From the cell containing the given text, extract its center point as [X, Y] coordinate. 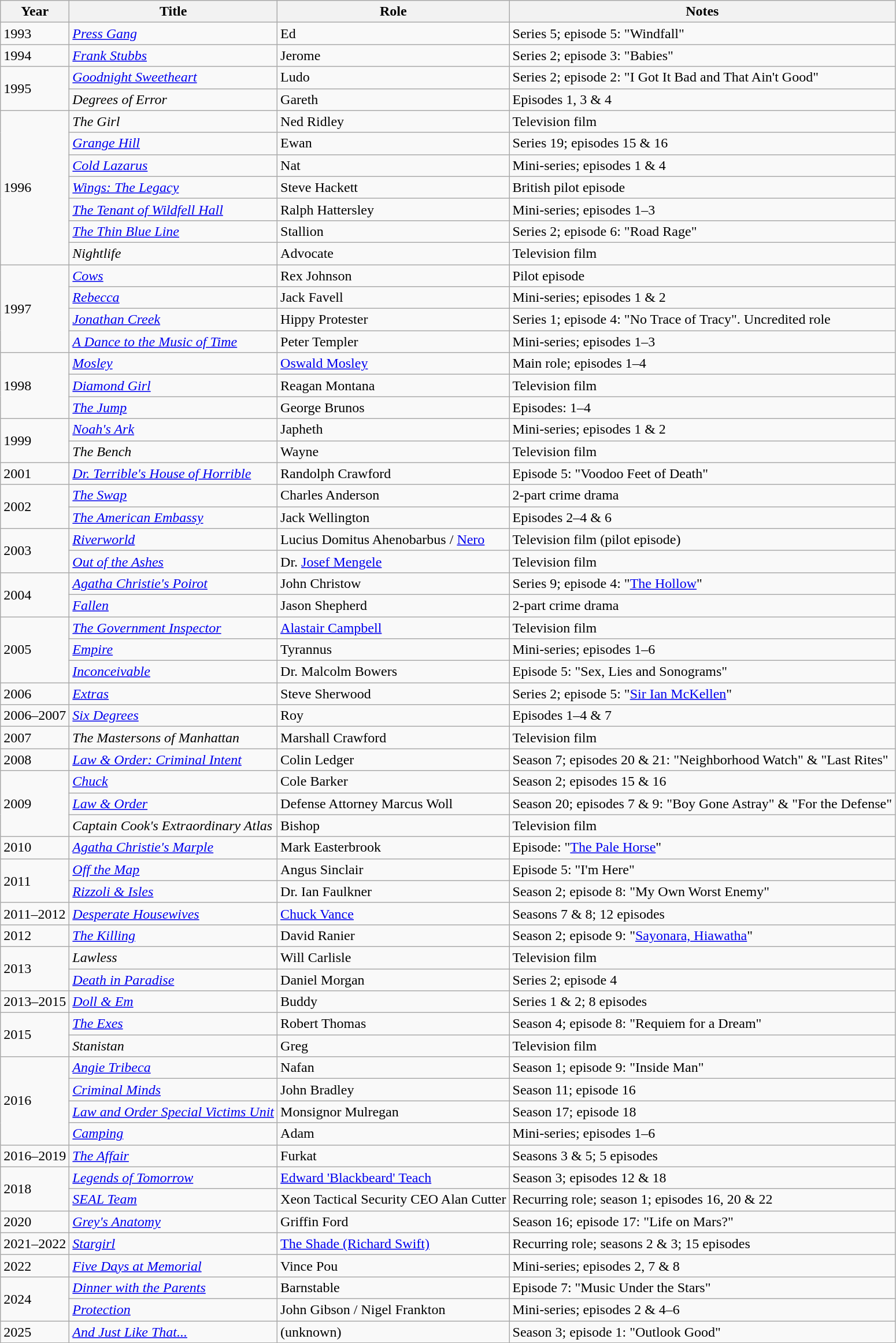
Advocate [394, 253]
Camping [173, 1134]
Reagan Montana [394, 386]
Stargirl [173, 1244]
Hippy Protester [394, 320]
1994 [35, 56]
Tyrannus [394, 650]
Rizzoli & Isles [173, 891]
Furkat [394, 1156]
The Government Inspector [173, 627]
Series 1; episode 4: "No Trace of Tracy". Uncredited role [702, 320]
Randolph Crawford [394, 473]
Steve Sherwood [394, 694]
Dr. Ian Faulkner [394, 891]
Episode: "The Pale Horse" [702, 848]
Protection [173, 1309]
Title [173, 12]
Griffin Ford [394, 1222]
Frank Stubbs [173, 56]
Law and Order Special Victims Unit [173, 1112]
Rex Johnson [394, 276]
Empire [173, 650]
2018 [35, 1189]
The Jump [173, 408]
Charles Anderson [394, 495]
Diamond Girl [173, 386]
Cole Barker [394, 782]
Desperate Housewives [173, 913]
Notes [702, 12]
Jerome [394, 56]
Episodes 1, 3 & 4 [702, 99]
The Thin Blue Line [173, 231]
John Bradley [394, 1090]
Agatha Christie's Marple [173, 848]
Vince Pou [394, 1266]
George Brunos [394, 408]
Mini-series; episodes 1 & 4 [702, 165]
2006–2007 [35, 716]
Alastair Campbell [394, 627]
Ned Ridley [394, 121]
1996 [35, 187]
Season 1; episode 9: "Inside Man" [702, 1068]
Nafan [394, 1068]
Wings: The Legacy [173, 187]
The Killing [173, 935]
British pilot episode [702, 187]
Chuck Vance [394, 913]
Daniel Morgan [394, 980]
Nightlife [173, 253]
A Dance to the Music of Time [173, 342]
Inconceivable [173, 672]
Jack Wellington [394, 517]
Bishop [394, 826]
2013–2015 [35, 1002]
1999 [35, 441]
Stallion [394, 231]
Main role; episodes 1–4 [702, 364]
Episodes: 1–4 [702, 408]
Dr. Terrible's House of Horrible [173, 473]
Jason Shepherd [394, 605]
Chuck [173, 782]
2016 [35, 1101]
Cold Lazarus [173, 165]
Jonathan Creek [173, 320]
Greg [394, 1046]
Pilot episode [702, 276]
Nat [394, 165]
Mosley [173, 364]
Angie Tribeca [173, 1068]
Season 17; episode 18 [702, 1112]
Ed [394, 34]
Noah's Ark [173, 430]
The Tenant of Wildfell Hall [173, 209]
1997 [35, 309]
Series 2; episode 4 [702, 980]
Season 2; episode 8: "My Own Worst Enemy" [702, 891]
Episodes 2–4 & 6 [702, 517]
Dr. Josef Mengele [394, 561]
2024 [35, 1298]
Seasons 3 & 5; 5 episodes [702, 1156]
2001 [35, 473]
Colin Ledger [394, 760]
Oswald Mosley [394, 364]
Season 20; episodes 7 & 9: "Boy Gone Astray" & "For the Defense" [702, 804]
Dinner with the Parents [173, 1287]
2010 [35, 848]
Defense Attorney Marcus Woll [394, 804]
2011–2012 [35, 913]
Series 9; episode 4: "The Hollow" [702, 583]
Year [35, 12]
Season 3; episode 1: "Outlook Good" [702, 1331]
Death in Paradise [173, 980]
John Christow [394, 583]
2025 [35, 1331]
Rebecca [173, 298]
Goodnight Sweetheart [173, 77]
David Ranier [394, 935]
Peter Templer [394, 342]
Wayne [394, 452]
Will Carlisle [394, 957]
2021–2022 [35, 1244]
Ralph Hattersley [394, 209]
Mini-series; episodes 2 & 4–6 [702, 1309]
2012 [35, 935]
Television film (pilot episode) [702, 539]
Marshall Crawford [394, 738]
2016–2019 [35, 1156]
Recurring role; seasons 2 & 3; 15 episodes [702, 1244]
(unknown) [394, 1331]
Off the Map [173, 870]
Series 19; episodes 15 & 16 [702, 143]
Xeon Tactical Security CEO Alan Cutter [394, 1200]
Agatha Christie's Poirot [173, 583]
Episode 5: "Voodoo Feet of Death" [702, 473]
The Mastersons of Manhattan [173, 738]
And Just Like That... [173, 1331]
Season 2; episode 9: "Sayonara, Hiawatha" [702, 935]
Captain Cook's Extraordinary Atlas [173, 826]
Season 2; episodes 15 & 16 [702, 782]
Series 2; episode 6: "Road Rage" [702, 231]
Five Days at Memorial [173, 1266]
SEAL Team [173, 1200]
Six Degrees [173, 716]
Monsignor Mulregan [394, 1112]
The Swap [173, 495]
Adam [394, 1134]
Extras [173, 694]
Dr. Malcolm Bowers [394, 672]
The Girl [173, 121]
2008 [35, 760]
Season 3; episodes 12 & 18 [702, 1178]
Grey's Anatomy [173, 1222]
2005 [35, 649]
2006 [35, 694]
Barnstable [394, 1287]
Role [394, 12]
Mini-series; episodes 2, 7 & 8 [702, 1266]
Riverworld [173, 539]
2003 [35, 550]
Degrees of Error [173, 99]
Japheth [394, 430]
Lucius Domitus Ahenobarbus / Nero [394, 539]
Episode 5: "Sex, Lies and Sonograms" [702, 672]
2015 [35, 1035]
Fallen [173, 605]
1995 [35, 88]
1993 [35, 34]
2007 [35, 738]
The American Embassy [173, 517]
Gareth [394, 99]
Series 1 & 2; 8 episodes [702, 1002]
Series 2; episode 5: "Sir Ian McKellen" [702, 694]
Episode 5: "I'm Here" [702, 870]
The Exes [173, 1024]
The Affair [173, 1156]
2020 [35, 1222]
Series 2; episode 2: "I Got It Bad and That Ain't Good" [702, 77]
Season 7; episodes 20 & 21: "Neighborhood Watch" & "Last Rites" [702, 760]
Season 4; episode 8: "Requiem for a Dream" [702, 1024]
Ludo [394, 77]
Episodes 1–4 & 7 [702, 716]
Seasons 7 & 8; 12 episodes [702, 913]
Press Gang [173, 34]
Criminal Minds [173, 1090]
Law & Order [173, 804]
Recurring role; season 1; episodes 16, 20 & 22 [702, 1200]
2009 [35, 804]
Mark Easterbrook [394, 848]
John Gibson / Nigel Frankton [394, 1309]
Angus Sinclair [394, 870]
Stanistan [173, 1046]
Cows [173, 276]
Roy [394, 716]
Robert Thomas [394, 1024]
Law & Order: Criminal Intent [173, 760]
Edward 'Blackbeard' Teach [394, 1178]
The Shade (Richard Swift) [394, 1244]
2013 [35, 968]
Episode 7: "Music Under the Stars" [702, 1287]
Out of the Ashes [173, 561]
Series 5; episode 5: "Windfall" [702, 34]
Grange Hill [173, 143]
Season 16; episode 17: "Life on Mars?" [702, 1222]
Jack Favell [394, 298]
1998 [35, 386]
2011 [35, 880]
Ewan [394, 143]
The Bench [173, 452]
Steve Hackett [394, 187]
Legends of Tomorrow [173, 1178]
2004 [35, 594]
2022 [35, 1266]
Season 11; episode 16 [702, 1090]
Buddy [394, 1002]
Doll & Em [173, 1002]
Series 2; episode 3: "Babies" [702, 56]
2002 [35, 506]
Lawless [173, 957]
